Provide the [X, Y] coordinate of the cell's center where the given text is located.  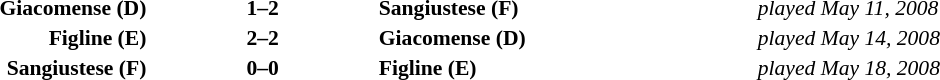
2–2 [262, 38]
Giacomense (D) [566, 38]
